Determine the (X, Y) coordinate at the center of the cell enclosing the given text.  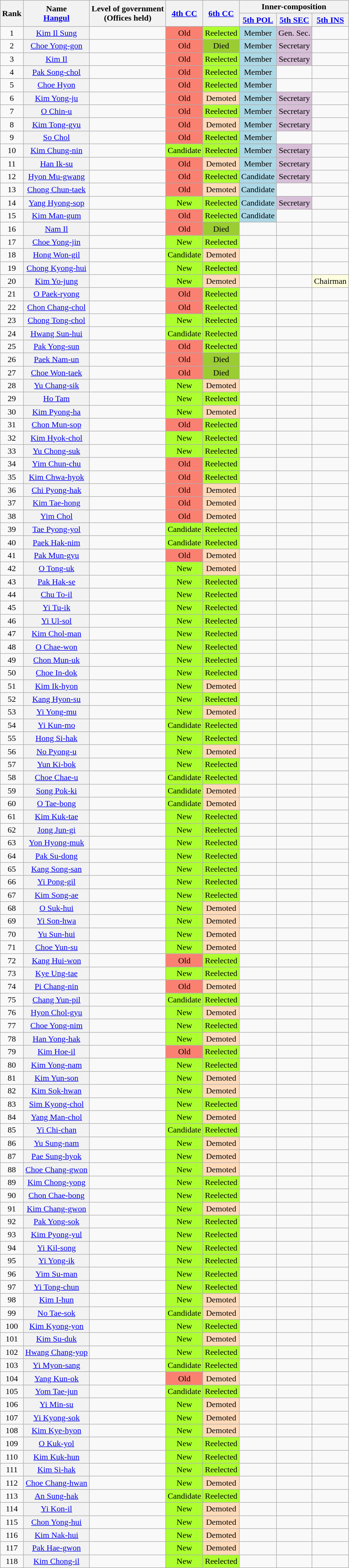
99 (12, 1313)
90 (12, 1195)
55 (12, 738)
Chairman (330, 281)
Kim Kyong-yon (56, 1326)
Chong Kyong-hui (56, 268)
Pak Mun-gyu (56, 555)
Choe Chae-u (56, 777)
5th SEC (294, 20)
Hwang Sun-hui (56, 333)
118 (12, 1561)
84 (12, 1117)
Kim Pyong-yul (56, 1235)
16 (12, 229)
O Tae-bong (56, 804)
12 (12, 177)
Kim Su-duk (56, 1339)
81 (12, 1078)
28 (12, 386)
Chong Chun-taek (56, 190)
Pak Hak-se (56, 582)
82 (12, 1091)
Song Pok-ki (56, 790)
69 (12, 921)
No Tae-sok (56, 1313)
Kim Kye-hyon (56, 1431)
Nam Il (56, 229)
49 (12, 660)
31 (12, 425)
Ho Tam (56, 399)
5th POL (258, 20)
89 (12, 1182)
92 (12, 1222)
Sim Kyong-chol (56, 1104)
25 (12, 346)
Yu Chong-suk (56, 451)
Yang Man-chol (56, 1117)
38 (12, 516)
Hong Si-hak (56, 738)
Yi Pong-gil (56, 882)
O Chae-won (56, 647)
64 (12, 856)
37 (12, 503)
Han Yong-hak (56, 1039)
Kim Tae-hong (56, 503)
1 (12, 33)
43 (12, 582)
Kang Hyon-su (56, 699)
Yi Kon-il (56, 1509)
85 (12, 1130)
106 (12, 1404)
93 (12, 1235)
15 (12, 216)
40 (12, 542)
Hyon Mu-gwang (56, 177)
Yi Ul-sol (56, 621)
63 (12, 843)
53 (12, 712)
Yi Tong-chun (56, 1287)
Chon Mun-sop (56, 425)
59 (12, 790)
117 (12, 1548)
Han Ik-su (56, 164)
80 (12, 1065)
2 (12, 46)
29 (12, 399)
Pak Song-chol (56, 72)
19 (12, 268)
Yi Yong-mu (56, 712)
Tae Pyong-yol (56, 529)
78 (12, 1039)
Chon Mun-uk (56, 660)
75 (12, 1000)
39 (12, 529)
Kim Yo-jung (56, 281)
Choe Chang-hwan (56, 1483)
70 (12, 934)
Yi Kil-song (56, 1248)
Level of government(Offices held) (128, 13)
O Tong-uk (56, 568)
Kim Il (56, 59)
8 (12, 124)
105 (12, 1391)
73 (12, 973)
Chong Tong-chol (56, 320)
No Pyong-u (56, 751)
Kim Ik-hyon (56, 686)
Choe Hyon (56, 85)
Kang Hui-won (56, 960)
44 (12, 595)
109 (12, 1444)
112 (12, 1483)
4 (12, 72)
Kim Si-hak (56, 1470)
88 (12, 1169)
Chi Pyong-hak (56, 490)
Choe Won-taek (56, 372)
58 (12, 777)
51 (12, 686)
46 (12, 621)
Kim Pyong-ha (56, 412)
Pi Chang-nin (56, 986)
Yi Chi-chan (56, 1130)
Yim Chol (56, 516)
Paek Hak-nim (56, 542)
110 (12, 1457)
33 (12, 451)
So Chol (56, 137)
NameHangul (56, 13)
O Kuk-yol (56, 1444)
86 (12, 1143)
62 (12, 830)
Inner-composition (294, 7)
Kim Tong-gyu (56, 124)
77 (12, 1026)
Yon Hyong-muk (56, 843)
52 (12, 699)
41 (12, 555)
5 (12, 85)
Yi Son-hwa (56, 921)
6th CC (221, 13)
Yang Hyong-sop (56, 203)
3 (12, 59)
Yu Sung-nam (56, 1143)
Choe In-dok (56, 673)
102 (12, 1352)
Hong Won-gil (56, 255)
Kim Chol-man (56, 634)
11 (12, 164)
Kim Kuk-tae (56, 817)
32 (12, 438)
An Sung-hak (56, 1496)
Chon Chae-bong (56, 1195)
Kim Chung-nin (56, 150)
74 (12, 986)
87 (12, 1156)
61 (12, 817)
Hwang Chang-yop (56, 1352)
91 (12, 1208)
21 (12, 294)
48 (12, 647)
24 (12, 333)
13 (12, 190)
Yom Tae-jun (56, 1391)
5th INS (330, 20)
7 (12, 111)
95 (12, 1261)
9 (12, 137)
Hyon Chol-gyu (56, 1013)
Paek Nam-un (56, 359)
113 (12, 1496)
Yi Myon-sang (56, 1365)
104 (12, 1378)
68 (12, 908)
Choe Yong-jin (56, 242)
36 (12, 490)
Pae Sung-hyok (56, 1156)
96 (12, 1274)
Yu Sun-hui (56, 934)
47 (12, 634)
Kim Chwa-hyok (56, 477)
60 (12, 804)
6 (12, 98)
Yi Min-su (56, 1404)
17 (12, 242)
Kim I-hun (56, 1300)
35 (12, 477)
Kang Song-san (56, 869)
Kim Il Sung (56, 33)
65 (12, 869)
98 (12, 1300)
Yang Kun-ok (56, 1378)
23 (12, 320)
Rank (12, 13)
Chon Chang-chol (56, 307)
Kim Chang-gwon (56, 1208)
101 (12, 1339)
Chu To-il (56, 595)
Kim Hoe-il (56, 1052)
115 (12, 1522)
Kim Sok-hwan (56, 1091)
50 (12, 673)
20 (12, 281)
83 (12, 1104)
79 (12, 1052)
Kim Kuk-hun (56, 1457)
14 (12, 203)
Kim Chong-yong (56, 1182)
Choe Chang-gwon (56, 1169)
Pak Su-dong (56, 856)
18 (12, 255)
Choe Yong-nim (56, 1026)
4th CC (184, 13)
Kim Man-gum (56, 216)
10 (12, 150)
116 (12, 1535)
26 (12, 359)
66 (12, 882)
Yu Chang-sik (56, 386)
Gen. Sec. (294, 33)
Kim Chong-il (56, 1561)
Kye Ung-tae (56, 973)
Kim Song-ae (56, 895)
114 (12, 1509)
67 (12, 895)
Yun Ki-bok (56, 764)
Yi Tu-ik (56, 608)
O Suk-hui (56, 908)
34 (12, 464)
27 (12, 372)
Kim Yong-nam (56, 1065)
71 (12, 947)
22 (12, 307)
56 (12, 751)
30 (12, 412)
O Paek-ryong (56, 294)
Chon Yong-hui (56, 1522)
107 (12, 1418)
Yim Su-man (56, 1274)
Yim Chun-chu (56, 464)
Pak Yong-sun (56, 346)
Kim Yun-son (56, 1078)
45 (12, 608)
108 (12, 1431)
100 (12, 1326)
Choe Yong-gon (56, 46)
Pak Hae-gwon (56, 1548)
Kim Yong-ju (56, 98)
Kim Nak-hui (56, 1535)
Yi Kun-mo (56, 725)
Jong Jun-gi (56, 830)
111 (12, 1470)
54 (12, 725)
103 (12, 1365)
O Chin-u (56, 111)
Kim Hyok-chol (56, 438)
42 (12, 568)
Chang Yun-pil (56, 1000)
72 (12, 960)
Choe Yun-su (56, 947)
97 (12, 1287)
76 (12, 1013)
57 (12, 764)
Yi Yong-ik (56, 1261)
Yi Kyong-sok (56, 1418)
94 (12, 1248)
Pak Yong-sok (56, 1222)
